Pinpoint the cell where the given text exists, returning its [X, Y] midpoint coordinate. 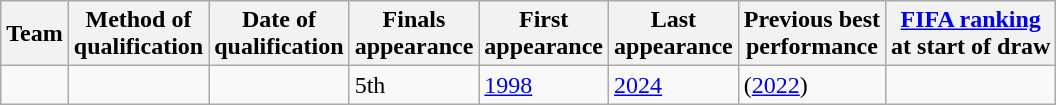
Previous bestperformance [812, 34]
5th [414, 85]
Method ofqualification [138, 34]
1998 [544, 85]
2024 [674, 85]
(2022) [812, 85]
Firstappearance [544, 34]
Team [35, 34]
Date ofqualification [279, 34]
Finalsappearance [414, 34]
Lastappearance [674, 34]
FIFA rankingat start of draw [971, 34]
